Detect which cell encompasses the target text, then output its (X, Y) center coordinate. 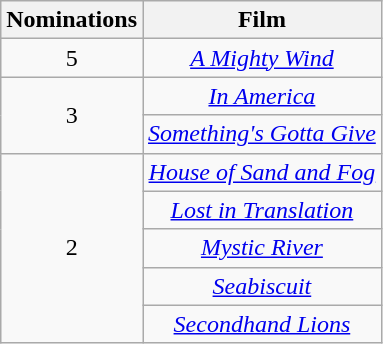
House of Sand and Fog (262, 172)
2 (72, 248)
Film (262, 20)
3 (72, 115)
Mystic River (262, 248)
Secondhand Lions (262, 324)
5 (72, 58)
Lost in Translation (262, 210)
Seabiscuit (262, 286)
Nominations (72, 20)
Something's Gotta Give (262, 134)
In America (262, 96)
A Mighty Wind (262, 58)
